Scan for the cell matching the given text and deliver its (X, Y) coordinate at center. 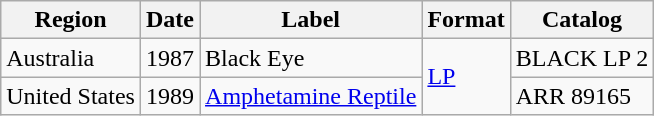
Date (170, 20)
Label (311, 20)
Region (71, 20)
Catalog (582, 20)
United States (71, 96)
1989 (170, 96)
Australia (71, 58)
Amphetamine Reptile (311, 96)
ARR 89165 (582, 96)
BLACK LP 2 (582, 58)
1987 (170, 58)
Format (466, 20)
LP (466, 77)
Black Eye (311, 58)
